Pinpoint the cell where the given text exists, returning its (X, Y) midpoint coordinate. 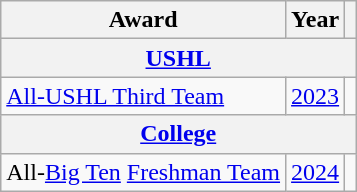
USHL (178, 58)
2024 (316, 172)
Award (144, 20)
College (178, 134)
All-Big Ten Freshman Team (144, 172)
All-USHL Third Team (144, 96)
2023 (316, 96)
Year (316, 20)
